Return the [x, y] coordinate for the center point of the cell that contains the specified text.  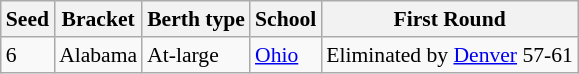
Ohio [286, 55]
Eliminated by Denver 57-61 [450, 55]
At-large [196, 55]
Bracket [98, 19]
School [286, 19]
Alabama [98, 55]
First Round [450, 19]
Berth type [196, 19]
6 [28, 55]
Seed [28, 19]
